Detect which cell encompasses the target text, then output its [x, y] center coordinate. 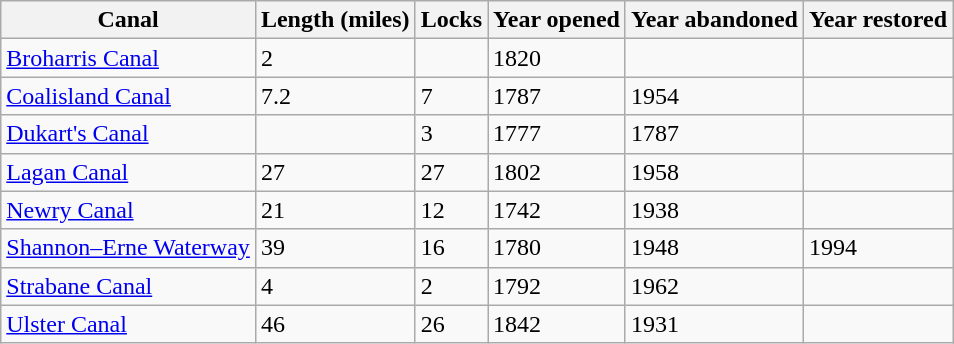
Lagan Canal [128, 172]
3 [451, 134]
46 [335, 324]
Coalisland Canal [128, 96]
Length (miles) [335, 20]
1948 [714, 248]
4 [335, 286]
Year opened [557, 20]
Locks [451, 20]
1954 [714, 96]
12 [451, 210]
Shannon–Erne Waterway [128, 248]
1802 [557, 172]
Newry Canal [128, 210]
1792 [557, 286]
1742 [557, 210]
Broharris Canal [128, 58]
1962 [714, 286]
1777 [557, 134]
7.2 [335, 96]
1820 [557, 58]
Year restored [878, 20]
26 [451, 324]
1958 [714, 172]
1938 [714, 210]
1931 [714, 324]
Dukart's Canal [128, 134]
16 [451, 248]
1780 [557, 248]
Ulster Canal [128, 324]
1842 [557, 324]
7 [451, 96]
Year abandoned [714, 20]
21 [335, 210]
1994 [878, 248]
Strabane Canal [128, 286]
39 [335, 248]
Canal [128, 20]
